Locate the cell with the specified text and output its [x, y] center coordinate. 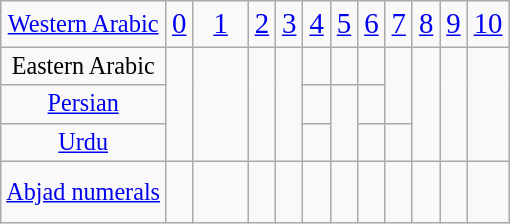
Urdu [84, 142]
2 [262, 24]
8 [426, 24]
4 [316, 24]
1 [220, 24]
Abjad numerals [84, 192]
Western Arabic [84, 24]
Eastern Arabic [84, 66]
7 [398, 24]
9 [454, 24]
0 [180, 24]
Persian [84, 104]
6 [372, 24]
10 [488, 24]
5 [344, 24]
3 [290, 24]
